Output the [x, y] coordinate of the center of the cell containing the given text.  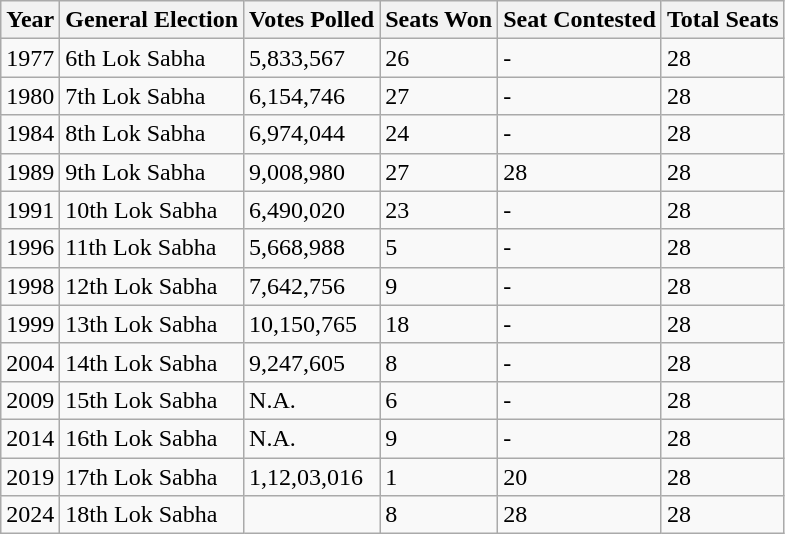
9,247,605 [312, 362]
26 [439, 58]
6th Lok Sabha [152, 58]
5,833,567 [312, 58]
6,154,746 [312, 96]
6,490,020 [312, 210]
23 [439, 210]
6,974,044 [312, 134]
5,668,988 [312, 248]
1984 [30, 134]
1991 [30, 210]
Seats Won [439, 20]
1999 [30, 324]
11th Lok Sabha [152, 248]
2009 [30, 400]
15th Lok Sabha [152, 400]
10th Lok Sabha [152, 210]
Votes Polled [312, 20]
9th Lok Sabha [152, 172]
1 [439, 477]
9,008,980 [312, 172]
1998 [30, 286]
2014 [30, 438]
5 [439, 248]
20 [580, 477]
Seat Contested [580, 20]
General Election [152, 20]
7th Lok Sabha [152, 96]
16th Lok Sabha [152, 438]
2024 [30, 515]
8th Lok Sabha [152, 134]
18th Lok Sabha [152, 515]
7,642,756 [312, 286]
12th Lok Sabha [152, 286]
Total Seats [722, 20]
14th Lok Sabha [152, 362]
1980 [30, 96]
1,12,03,016 [312, 477]
Year [30, 20]
24 [439, 134]
18 [439, 324]
17th Lok Sabha [152, 477]
6 [439, 400]
2004 [30, 362]
10,150,765 [312, 324]
1996 [30, 248]
2019 [30, 477]
13th Lok Sabha [152, 324]
1989 [30, 172]
1977 [30, 58]
